Detect which cell encompasses the target text, then output its [x, y] center coordinate. 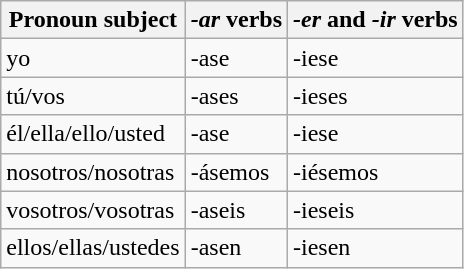
ellos/ellas/ustedes [93, 248]
-ásemos [236, 172]
-iésemos [376, 172]
Pronoun subject [93, 20]
vosotros/vosotras [93, 210]
-er and -ir verbs [376, 20]
él/ella/ello/usted [93, 134]
-ar verbs [236, 20]
yo [93, 58]
-ieseis [376, 210]
tú/vos [93, 96]
-iesen [376, 248]
-ieses [376, 96]
-asen [236, 248]
nosotros/nosotras [93, 172]
-ases [236, 96]
-aseis [236, 210]
